Return (x, y) of the center of cell containing provided text 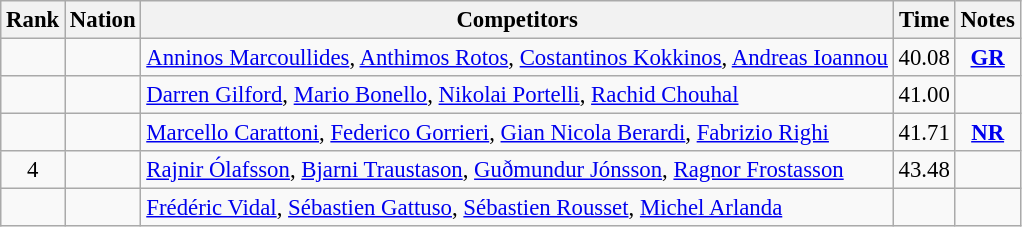
Time (924, 20)
NR (988, 133)
Darren Gilford, Mario Bonello, Nikolai Portelli, Rachid Chouhal (517, 95)
Anninos Marcoullides, Anthimos Rotos, Costantinos Kokkinos, Andreas Ioannou (517, 58)
Rank (33, 20)
Notes (988, 20)
Rajnir Ólafsson, Bjarni Traustason, Guðmundur Jónsson, Ragnor Frostasson (517, 170)
41.71 (924, 133)
40.08 (924, 58)
43.48 (924, 170)
Marcello Carattoni, Federico Gorrieri, Gian Nicola Berardi, Fabrizio Righi (517, 133)
4 (33, 170)
Frédéric Vidal, Sébastien Gattuso, Sébastien Rousset, Michel Arlanda (517, 208)
Nation (103, 20)
Competitors (517, 20)
GR (988, 58)
41.00 (924, 95)
